Output the (x, y) coordinate of the center of the cell containing the given text.  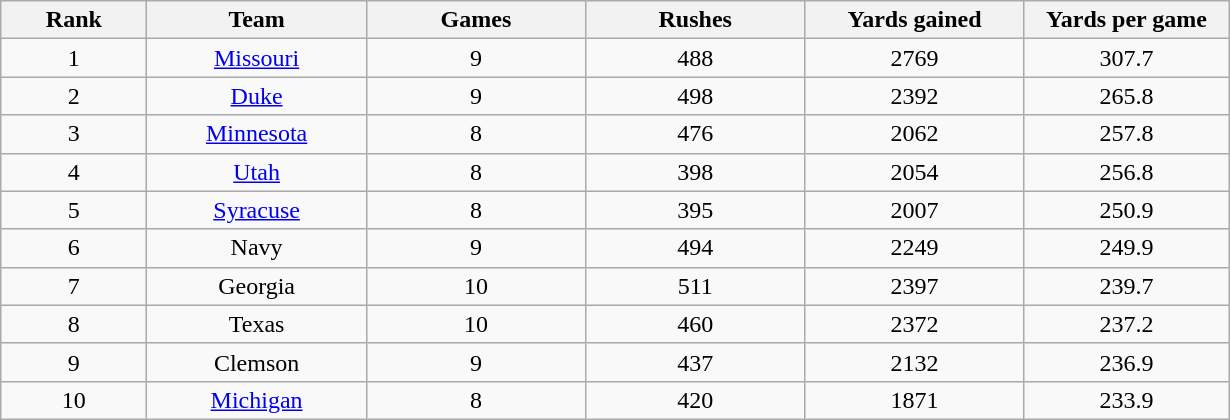
239.7 (1126, 286)
Utah (256, 172)
Michigan (256, 400)
476 (696, 134)
488 (696, 58)
236.9 (1126, 362)
494 (696, 248)
Georgia (256, 286)
498 (696, 96)
1871 (914, 400)
7 (74, 286)
1 (74, 58)
2249 (914, 248)
Duke (256, 96)
2392 (914, 96)
Navy (256, 248)
460 (696, 324)
233.9 (1126, 400)
437 (696, 362)
2007 (914, 210)
2372 (914, 324)
249.9 (1126, 248)
Clemson (256, 362)
2397 (914, 286)
237.2 (1126, 324)
Minnesota (256, 134)
2062 (914, 134)
398 (696, 172)
2769 (914, 58)
Yards gained (914, 20)
Missouri (256, 58)
395 (696, 210)
Texas (256, 324)
Rushes (696, 20)
307.7 (1126, 58)
250.9 (1126, 210)
265.8 (1126, 96)
2132 (914, 362)
420 (696, 400)
257.8 (1126, 134)
Syracuse (256, 210)
511 (696, 286)
Team (256, 20)
2054 (914, 172)
2 (74, 96)
6 (74, 248)
4 (74, 172)
Yards per game (1126, 20)
Games (476, 20)
Rank (74, 20)
256.8 (1126, 172)
5 (74, 210)
3 (74, 134)
